Scan for the cell matching the given text and deliver its [X, Y] coordinate at center. 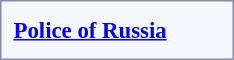
Police of Russia [90, 30]
